Search for the cell housing the specified text and yield its [x, y] center coordinate. 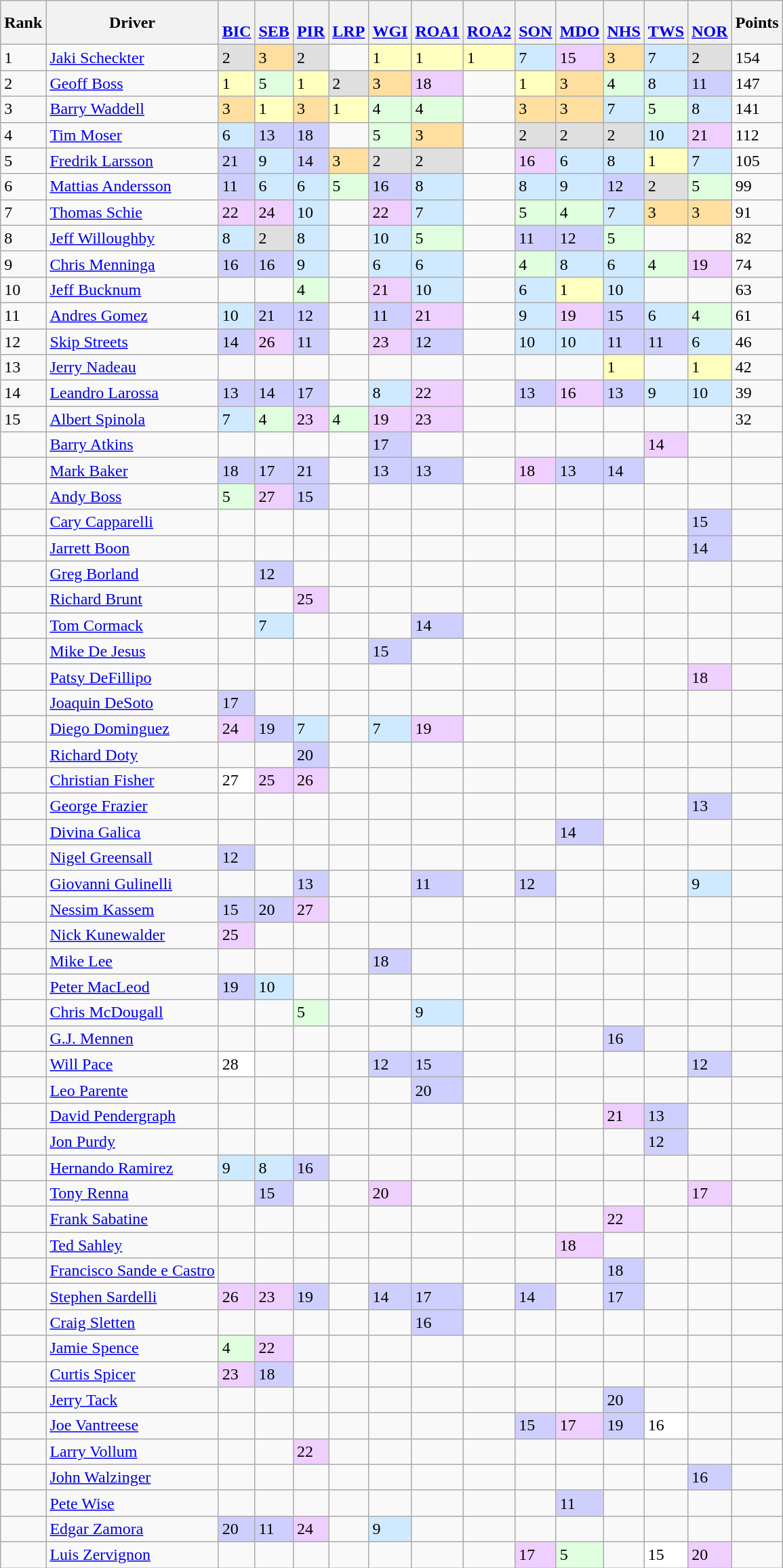
82 [757, 238]
Rank [23, 23]
Cary Capparelli [132, 522]
Patsy DeFillipo [132, 677]
Will Pace [132, 1064]
Jaki Scheckter [132, 58]
32 [757, 419]
ROA1 [437, 23]
Richard Brunt [132, 600]
Jamie Spence [132, 1348]
63 [757, 290]
Barry Waddell [132, 109]
Giovanni Gulinelli [132, 884]
Luis Zervignon [132, 1554]
Nigel Greensall [132, 858]
NOR [710, 23]
Ted Sahley [132, 1245]
WGI [390, 23]
Thomas Schie [132, 212]
LRP [348, 23]
Jeff Willoughby [132, 238]
George Frazier [132, 806]
Larry Vollum [132, 1451]
Chris Menninga [132, 264]
NHS [624, 23]
Joaquin DeSoto [132, 703]
SON [536, 23]
Leo Parente [132, 1090]
99 [757, 187]
Curtis Spicer [132, 1374]
Geoff Boss [132, 83]
61 [757, 315]
Jon Purdy [132, 1141]
147 [757, 83]
PIR [310, 23]
74 [757, 264]
SEB [274, 23]
Andres Gomez [132, 315]
154 [757, 58]
105 [757, 161]
Edgar Zamora [132, 1529]
Mike De Jesus [132, 651]
ROA2 [489, 23]
MDO [580, 23]
Fredrik Larsson [132, 161]
Leandro Larossa [132, 393]
Stephen Sardelli [132, 1297]
42 [757, 368]
Nessim Kassem [132, 909]
Craig Sletten [132, 1322]
G.J. Mennen [132, 1038]
Tom Cormack [132, 625]
BIC [237, 23]
David Pendergraph [132, 1116]
Greg Borland [132, 574]
39 [757, 393]
John Walzinger [132, 1477]
Mattias Andersson [132, 187]
Pete Wise [132, 1503]
141 [757, 109]
Skip Streets [132, 341]
Points [757, 23]
112 [757, 135]
Joe Vantreese [132, 1426]
Chris McDougall [132, 1013]
46 [757, 341]
91 [757, 212]
28 [237, 1064]
Hernando Ramirez [132, 1167]
Jerry Nadeau [132, 368]
Jarrett Boon [132, 548]
Jeff Bucknum [132, 290]
Divina Galica [132, 832]
Francisco Sande e Castro [132, 1271]
TWS [666, 23]
Richard Doty [132, 755]
Diego Dominguez [132, 728]
Driver [132, 23]
Mark Baker [132, 471]
Nick Kunewalder [132, 935]
Barry Atkins [132, 445]
Tim Moser [132, 135]
Peter MacLeod [132, 987]
Albert Spinola [132, 419]
Mike Lee [132, 961]
Jerry Tack [132, 1400]
Tony Renna [132, 1194]
Frank Sabatine [132, 1219]
Andy Boss [132, 496]
Christian Fisher [132, 781]
